Search for the cell housing the specified text and yield its (X, Y) center coordinate. 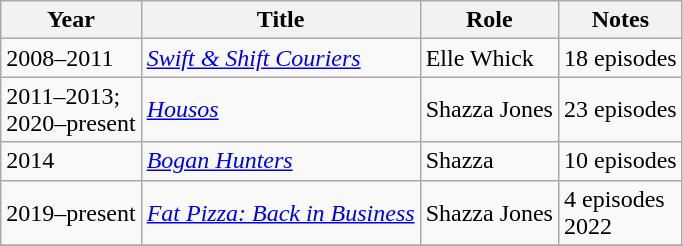
4 episodes2022 (620, 212)
2014 (71, 161)
2019–present (71, 212)
2011–2013;2020–present (71, 110)
23 episodes (620, 110)
Bogan Hunters (280, 161)
Shazza (489, 161)
Year (71, 20)
Notes (620, 20)
18 episodes (620, 58)
Title (280, 20)
Role (489, 20)
10 episodes (620, 161)
Swift & Shift Couriers (280, 58)
Fat Pizza: Back in Business (280, 212)
Elle Whick (489, 58)
Housos (280, 110)
2008–2011 (71, 58)
